Return (x, y) of the center of cell containing provided text 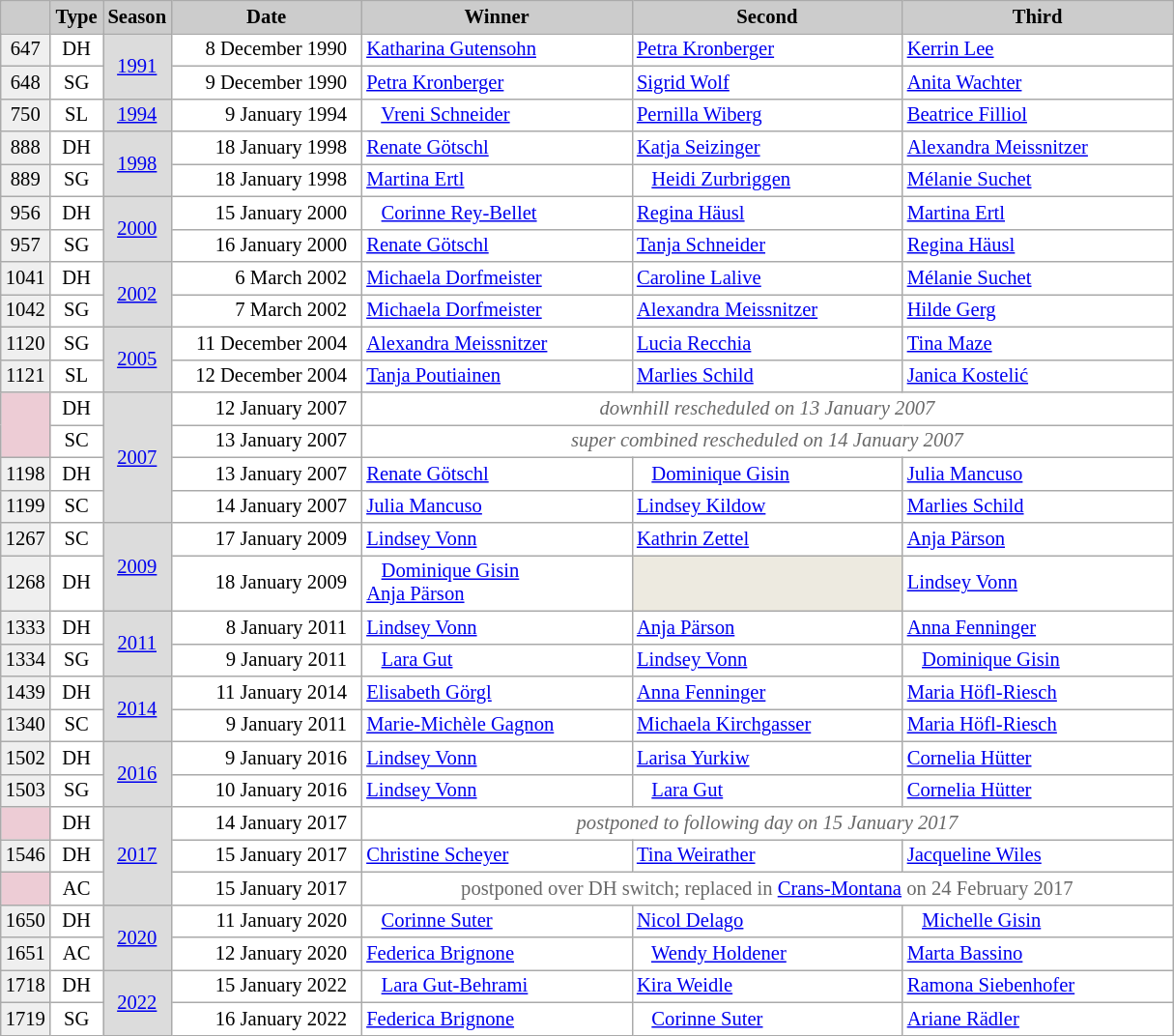
11 January 2014 (267, 693)
1267 (25, 538)
888 (25, 148)
Vreni Schneider (497, 115)
16 January 2022 (267, 1019)
Lara Gut-Behrami (497, 986)
Anita Wachter (1038, 82)
12 January 2007 (267, 409)
9 January 1994 (267, 115)
1651 (25, 954)
Winner (497, 16)
Tanja Poutiainen (497, 376)
Hilde Gerg (1038, 310)
Ariane Rädler (1038, 1019)
1268 (25, 583)
1439 (25, 693)
7 March 2002 (267, 310)
2017 (136, 854)
1340 (25, 725)
647 (25, 49)
2002 (136, 294)
Sigrid Wolf (767, 82)
Elisabeth Görgl (497, 693)
10 January 2016 (267, 791)
Corinne Rey-Bellet (497, 213)
1121 (25, 376)
2016 (136, 774)
957 (25, 245)
Tina Weirather (767, 855)
Ramona Siebenhofer (1038, 986)
1042 (25, 310)
1718 (25, 986)
1546 (25, 855)
12 December 2004 (267, 376)
Season (136, 16)
Marie-Michèle Gagnon (497, 725)
Date (267, 16)
postponed to following day on 15 January 2017 (767, 822)
1199 (25, 506)
1503 (25, 791)
750 (25, 115)
11 December 2004 (267, 343)
1120 (25, 343)
8 January 2011 (267, 627)
Michaela Kirchgasser (767, 725)
6 March 2002 (267, 277)
Christine Scheyer (497, 855)
18 January 2009 (267, 583)
Lindsey Kildow (767, 506)
2011 (136, 644)
11 January 2020 (267, 921)
Caroline Lalive (767, 277)
Katja Seizinger (767, 148)
1991 (136, 66)
Tina Maze (1038, 343)
2009 (136, 566)
Nicol Delago (767, 921)
1994 (136, 115)
Tanja Schneider (767, 245)
Lucia Recchia (767, 343)
1198 (25, 474)
17 January 2009 (267, 538)
2022 (136, 1002)
15 January 2000 (267, 213)
Kira Weidle (767, 986)
648 (25, 82)
Third (1038, 16)
downhill rescheduled on 13 January 2007 (767, 409)
1333 (25, 627)
1650 (25, 921)
super combined rescheduled on 14 January 2007 (767, 441)
Wendy Holdener (767, 954)
14 January 2007 (267, 506)
9 January 2016 (267, 758)
956 (25, 213)
Katharina Gutensohn (497, 49)
Pernilla Wiberg (767, 115)
Beatrice Filliol (1038, 115)
2014 (136, 709)
Janica Kostelić (1038, 376)
Marta Bassino (1038, 954)
Kathrin Zettel (767, 538)
16 January 2000 (267, 245)
2007 (136, 458)
889 (25, 180)
Second (767, 16)
1334 (25, 660)
9 December 1990 (267, 82)
Type (77, 16)
Michelle Gisin (1038, 921)
Dominique Gisin Anja Pärson (497, 583)
Larisa Yurkiw (767, 758)
1998 (136, 164)
14 January 2017 (267, 822)
postponed over DH switch; replaced in Crans-Montana on 24 February 2017 (767, 888)
2020 (136, 937)
1719 (25, 1019)
Jacqueline Wiles (1038, 855)
2000 (136, 229)
Kerrin Lee (1038, 49)
15 January 2022 (267, 986)
12 January 2020 (267, 954)
1041 (25, 277)
2005 (136, 360)
1502 (25, 758)
8 December 1990 (267, 49)
Heidi Zurbriggen (767, 180)
